For the text-containing cell, return its midpoint in (x, y) coordinate format. 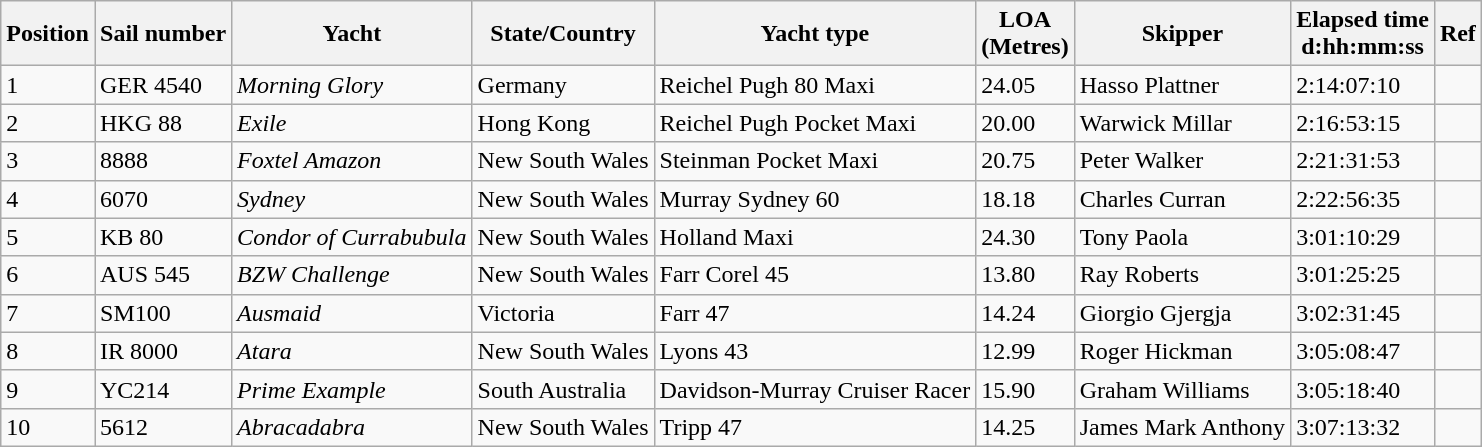
Steinman Pocket Maxi (815, 161)
Ausmaid (352, 313)
20.00 (1026, 123)
3:05:08:47 (1363, 351)
AUS 545 (162, 275)
24.05 (1026, 85)
Graham Williams (1182, 389)
Elapsed time d:hh:mm:ss (1363, 34)
14.24 (1026, 313)
Foxtel Amazon (352, 161)
Victoria (563, 313)
2:22:56:35 (1363, 199)
Murray Sydney 60 (815, 199)
3:05:18:40 (1363, 389)
Reichel Pugh 80 Maxi (815, 85)
Sydney (352, 199)
KB 80 (162, 237)
Peter Walker (1182, 161)
Davidson-Murray Cruiser Racer (815, 389)
8 (48, 351)
3 (48, 161)
Ray Roberts (1182, 275)
Giorgio Gjergja (1182, 313)
Skipper (1182, 34)
13.80 (1026, 275)
Farr Corel 45 (815, 275)
HKG 88 (162, 123)
Condor of Currabubula (352, 237)
Position (48, 34)
Charles Curran (1182, 199)
2:21:31:53 (1363, 161)
Reichel Pugh Pocket Maxi (815, 123)
14.25 (1026, 427)
8888 (162, 161)
Yacht type (815, 34)
Tony Paola (1182, 237)
5612 (162, 427)
Abracadabra (352, 427)
Sail number (162, 34)
3:01:25:25 (1363, 275)
2 (48, 123)
3:02:31:45 (1363, 313)
Germany (563, 85)
1 (48, 85)
Ref (1458, 34)
3:07:13:32 (1363, 427)
12.99 (1026, 351)
4 (48, 199)
SM100 (162, 313)
2:14:07:10 (1363, 85)
IR 8000 (162, 351)
Hong Kong (563, 123)
10 (48, 427)
24.30 (1026, 237)
Farr 47 (815, 313)
LOA (Metres) (1026, 34)
3:01:10:29 (1363, 237)
5 (48, 237)
6070 (162, 199)
State/Country (563, 34)
6 (48, 275)
18.18 (1026, 199)
Holland Maxi (815, 237)
Warwick Millar (1182, 123)
9 (48, 389)
GER 4540 (162, 85)
7 (48, 313)
Lyons 43 (815, 351)
Roger Hickman (1182, 351)
Yacht (352, 34)
2:16:53:15 (1363, 123)
South Australia (563, 389)
Exile (352, 123)
YC214 (162, 389)
James Mark Anthony (1182, 427)
Prime Example (352, 389)
20.75 (1026, 161)
BZW Challenge (352, 275)
Hasso Plattner (1182, 85)
Atara (352, 351)
Morning Glory (352, 85)
Tripp 47 (815, 427)
15.90 (1026, 389)
